Detect which cell encompasses the target text, then output its [X, Y] center coordinate. 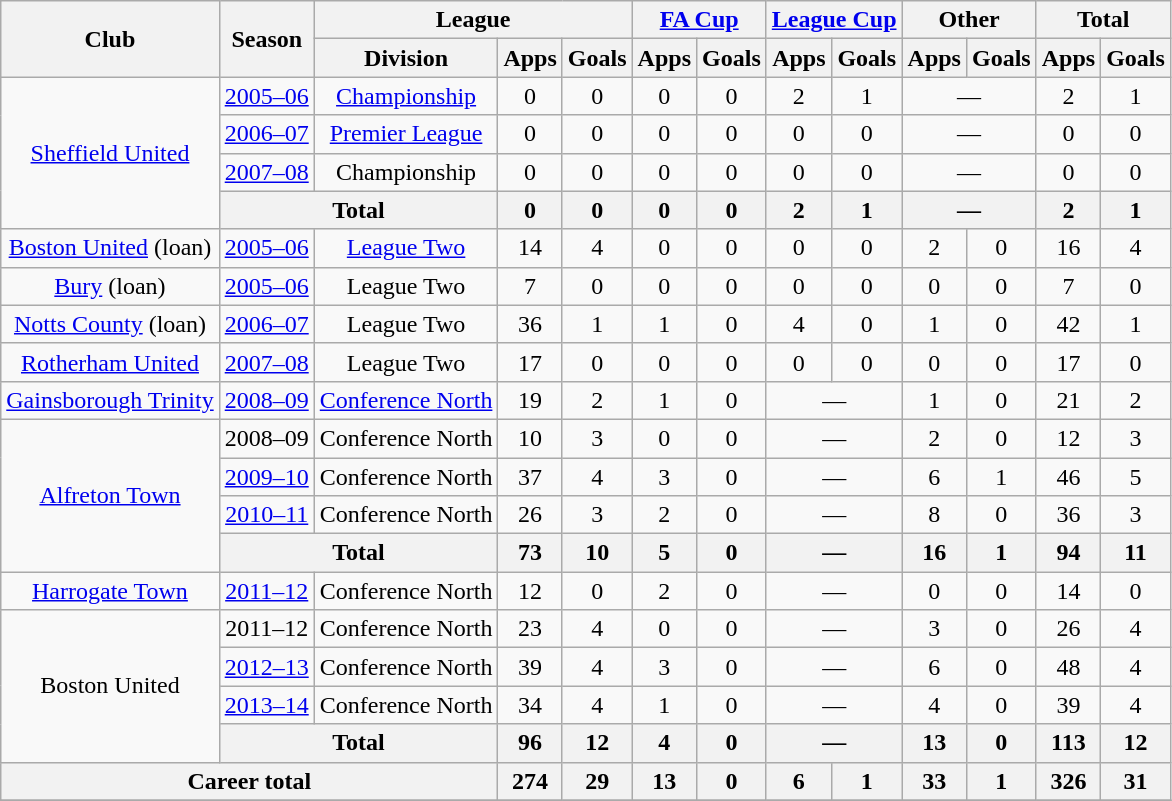
Boston United (loan) [110, 248]
94 [1068, 553]
96 [530, 743]
326 [1068, 781]
Alfreton Town [110, 495]
Harrogate Town [110, 591]
113 [1068, 743]
Rotherham United [110, 362]
2013–14 [266, 705]
Bury (loan) [110, 286]
Sheffield United [110, 153]
274 [530, 781]
33 [934, 781]
Career total [250, 781]
Boston United [110, 686]
2010–11 [266, 515]
Division [406, 58]
Premier League [406, 134]
8 [934, 515]
46 [1068, 477]
23 [530, 629]
League [473, 20]
31 [1136, 781]
League Cup [834, 20]
FA Cup [699, 20]
19 [530, 400]
34 [530, 705]
2009–10 [266, 477]
48 [1068, 667]
37 [530, 477]
42 [1068, 324]
Club [110, 39]
29 [597, 781]
2012–13 [266, 667]
11 [1136, 553]
Gainsborough Trinity [110, 400]
Notts County (loan) [110, 324]
73 [530, 553]
21 [1068, 400]
Other [969, 20]
Season [266, 39]
